Search for the cell housing the specified text and yield its (X, Y) center coordinate. 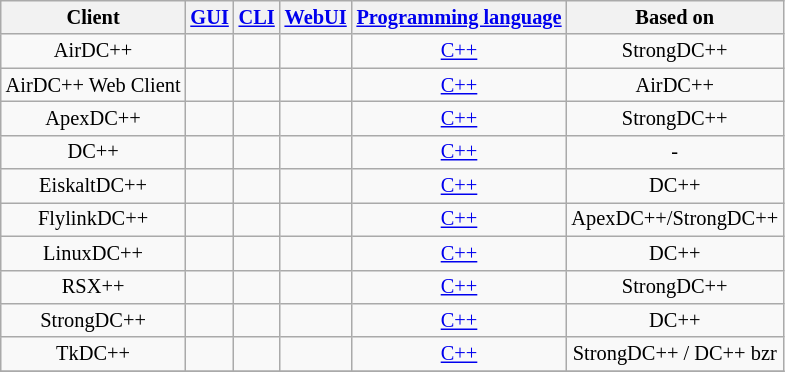
- (674, 152)
WebUI (316, 17)
RSX++ (94, 287)
LinuxDC++ (94, 253)
Client (94, 17)
AirDC++ Web Client (94, 85)
Programming language (460, 17)
GUI (209, 17)
ApexDC++/StrongDC++ (674, 219)
CLI (257, 17)
EiskaltDC++ (94, 186)
Based on (674, 17)
ApexDC++ (94, 118)
FlylinkDC++ (94, 219)
TkDC++ (94, 354)
StrongDC++ / DC++ bzr (674, 354)
